Extract the [X, Y] coordinate from the center of the cell holding the provided text.  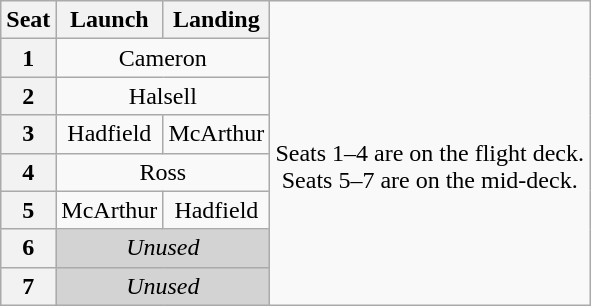
Cameron [163, 58]
1 [28, 58]
4 [28, 172]
6 [28, 248]
Landing [216, 20]
Ross [163, 172]
Launch [110, 20]
Seats 1–4 are on the flight deck.Seats 5–7 are on the mid-deck. [430, 153]
Seat [28, 20]
3 [28, 134]
5 [28, 210]
Halsell [163, 96]
2 [28, 96]
7 [28, 286]
